Return [x, y] of the center of cell containing provided text 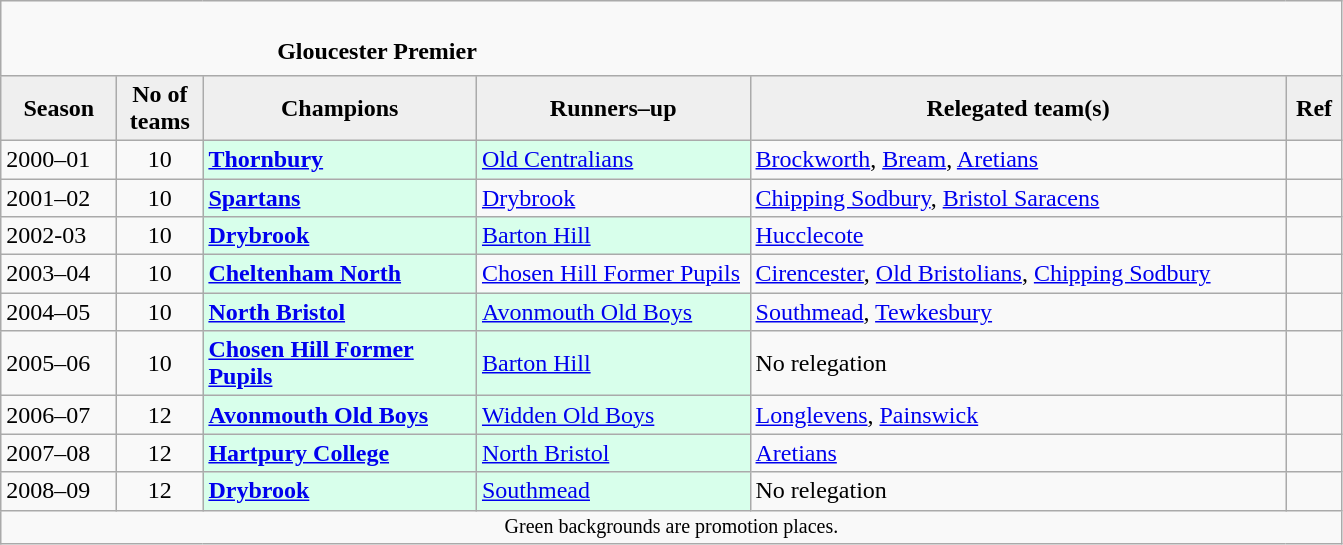
Thornbury [340, 159]
Southmead, Tewkesbury [1018, 312]
2000–01 [59, 159]
Cheltenham North [340, 274]
Hartpury College [340, 453]
Aretians [1018, 453]
2004–05 [59, 312]
Runners–up [613, 108]
2001–02 [59, 197]
Spartans [340, 197]
Old Centralians [613, 159]
Chipping Sodbury, Bristol Saracens [1018, 197]
2006–07 [59, 415]
Green backgrounds are promotion places. [672, 526]
2005–06 [59, 364]
Brockworth, Bream, Aretians [1018, 159]
Widden Old Boys [613, 415]
2007–08 [59, 453]
Cirencester, Old Bristolians, Chipping Sodbury [1018, 274]
Relegated team(s) [1018, 108]
2002-03 [59, 236]
Champions [340, 108]
Hucclecote [1018, 236]
Southmead [613, 491]
No of teams [160, 108]
Longlevens, Painswick [1018, 415]
Ref [1314, 108]
2003–04 [59, 274]
Season [59, 108]
2008–09 [59, 491]
